Identify which cell holds the provided text, then report its (X, Y) central coordinate. 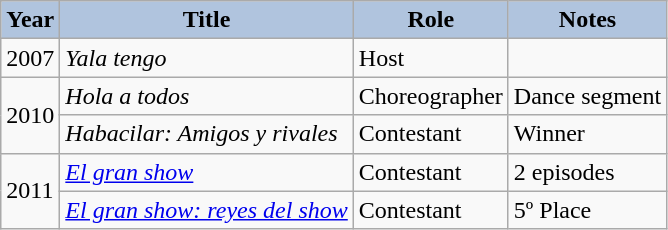
Dance segment (587, 96)
5º Place (587, 210)
2011 (30, 191)
Host (430, 58)
Hola a todos (206, 96)
El gran show (206, 172)
Choreographer (430, 96)
El gran show: reyes del show (206, 210)
2 episodes (587, 172)
Yala tengo (206, 58)
Habacilar: Amigos y rivales (206, 134)
2007 (30, 58)
Role (430, 20)
Winner (587, 134)
Title (206, 20)
Year (30, 20)
Notes (587, 20)
2010 (30, 115)
